Capture the cell that displays the provided text and extract its (x, y) central coordinate. 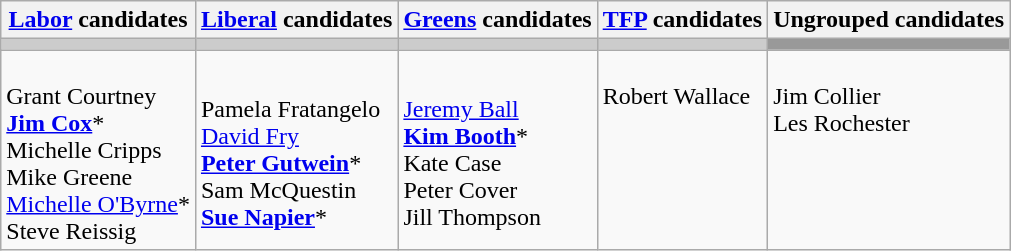
Labor candidates (98, 20)
Robert Wallace (682, 150)
Jim Collier Les Rochester (889, 150)
Greens candidates (498, 20)
Jeremy Ball Kim Booth* Kate Case Peter Cover Jill Thompson (498, 150)
Ungrouped candidates (889, 20)
TFP candidates (682, 20)
Grant Courtney Jim Cox* Michelle Cripps Mike Greene Michelle O'Byrne* Steve Reissig (98, 150)
Pamela Fratangelo David Fry Peter Gutwein* Sam McQuestin Sue Napier* (296, 150)
Liberal candidates (296, 20)
